Output the [x, y] coordinate of the center of the cell containing the given text.  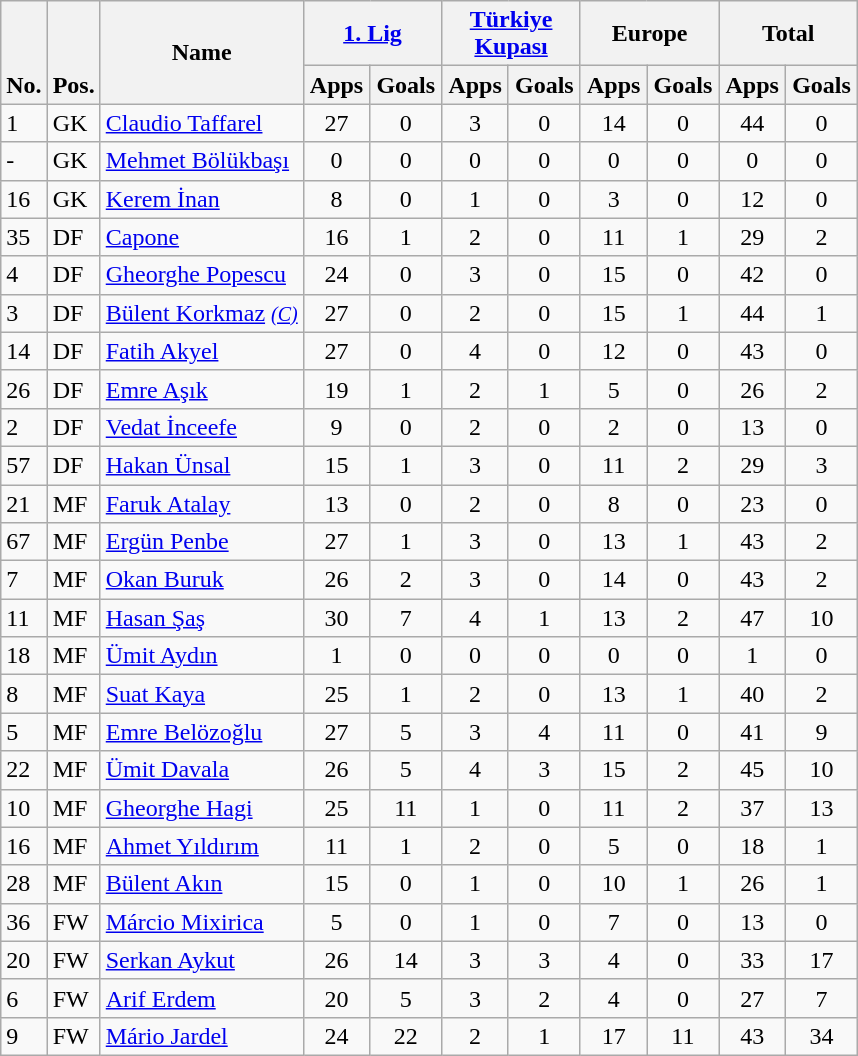
33 [752, 960]
19 [336, 389]
45 [752, 770]
42 [752, 275]
Kerem İnan [202, 199]
Claudio Taffarel [202, 123]
Capone [202, 237]
Arif Erdem [202, 998]
35 [24, 237]
Hasan Şaş [202, 618]
Ahmet Yıldırım [202, 846]
36 [24, 922]
37 [752, 808]
Europe [650, 34]
Emre Aşık [202, 389]
Hakan Ünsal [202, 465]
Ümit Aydın [202, 656]
23 [752, 503]
Márcio Mixirica [202, 922]
Türkiye Kupası [512, 34]
Fatih Akyel [202, 351]
Name [202, 52]
6 [24, 998]
Ümit Davala [202, 770]
40 [752, 694]
Suat Kaya [202, 694]
57 [24, 465]
No. [24, 52]
67 [24, 542]
41 [752, 732]
1. Lig [372, 34]
21 [24, 503]
Gheorghe Hagi [202, 808]
Total [788, 34]
47 [752, 618]
Bülent Korkmaz (C) [202, 313]
34 [821, 1036]
Serkan Aykut [202, 960]
Emre Belözoğlu [202, 732]
Bülent Akın [202, 884]
Pos. [74, 52]
30 [336, 618]
- [24, 161]
Ergün Penbe [202, 542]
28 [24, 884]
Okan Buruk [202, 580]
Gheorghe Popescu [202, 275]
Mehmet Bölükbaşı [202, 161]
Vedat İnceefe [202, 427]
Faruk Atalay [202, 503]
Mário Jardel [202, 1036]
